Pinpoint the cell where the given text exists, returning its (x, y) midpoint coordinate. 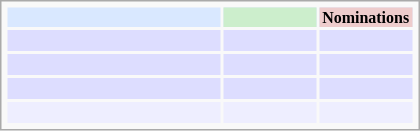
Nominations (366, 18)
